Scan for the cell matching the given text and deliver its [X, Y] coordinate at center. 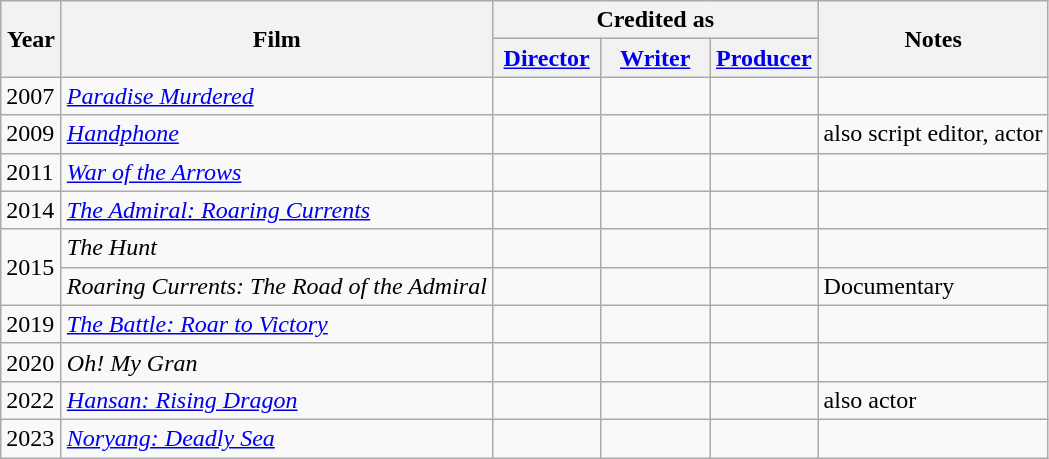
2011 [32, 172]
Notes [933, 39]
2015 [32, 267]
Handphone [276, 134]
Hansan: Rising Dragon [276, 400]
2023 [32, 438]
Oh! My Gran [276, 362]
2014 [32, 210]
The Admiral: Roaring Currents [276, 210]
Year [32, 39]
Producer [764, 58]
Documentary [933, 286]
Paradise Murdered [276, 96]
The Battle: Roar to Victory [276, 324]
The Hunt [276, 248]
Director [546, 58]
War of the Arrows [276, 172]
Writer [656, 58]
also script editor, actor [933, 134]
Noryang: Deadly Sea [276, 438]
also actor [933, 400]
Roaring Currents: The Road of the Admiral [276, 286]
Film [276, 39]
2007 [32, 96]
2009 [32, 134]
2020 [32, 362]
2019 [32, 324]
2022 [32, 400]
Credited as [655, 20]
